Identify which cell holds the provided text, then report its (X, Y) central coordinate. 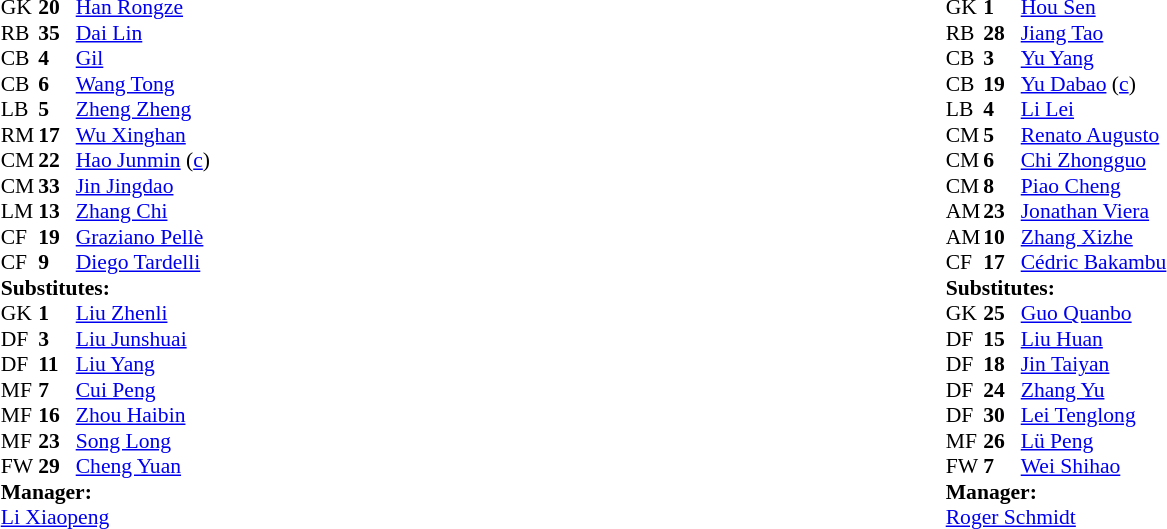
22 (57, 161)
Graziano Pellè (143, 237)
Li Lei (1094, 109)
26 (1002, 441)
35 (57, 33)
8 (1002, 186)
Yu Dabao (c) (1094, 84)
28 (1002, 33)
25 (1002, 313)
1 (57, 313)
Diego Tardelli (143, 263)
Zhang Xizhe (1094, 237)
Gil (143, 59)
Zhang Chi (143, 211)
Wei Shihao (1094, 467)
LM (20, 211)
Renato Augusto (1094, 135)
Jin Jingdao (143, 186)
Cédric Bakambu (1094, 263)
24 (1002, 390)
Piao Cheng (1094, 186)
Liu Yang (143, 365)
Cheng Yuan (143, 467)
Jin Taiyan (1094, 365)
Jiang Tao (1094, 33)
Hao Junmin (c) (143, 161)
RM (20, 135)
Guo Quanbo (1094, 313)
16 (57, 415)
Cui Peng (143, 390)
Lü Peng (1094, 441)
29 (57, 467)
Zhang Yu (1094, 390)
Lei Tenglong (1094, 415)
Zheng Zheng (143, 109)
10 (1002, 237)
Chi Zhongguo (1094, 161)
11 (57, 365)
Wu Xinghan (143, 135)
18 (1002, 365)
15 (1002, 339)
Jonathan Viera (1094, 211)
Liu Huan (1094, 339)
Dai Lin (143, 33)
Yu Yang (1094, 59)
Liu Zhenli (143, 313)
Wang Tong (143, 84)
Song Long (143, 441)
Zhou Haibin (143, 415)
9 (57, 263)
Liu Junshuai (143, 339)
30 (1002, 415)
33 (57, 186)
13 (57, 211)
